Output the [X, Y] coordinate of the center of the cell containing the given text.  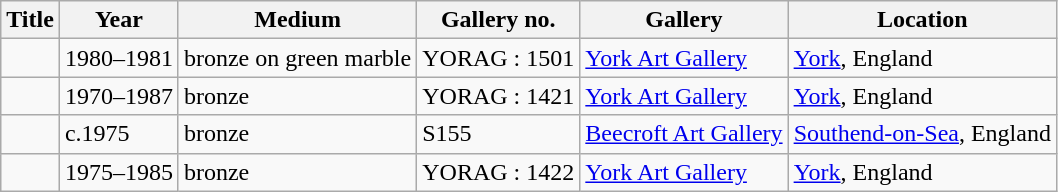
Gallery no. [498, 20]
1980–1981 [118, 58]
Beecroft Art Gallery [684, 134]
c.1975 [118, 134]
1970–1987 [118, 96]
Medium [297, 20]
1975–1985 [118, 172]
YORAG : 1421 [498, 96]
S155 [498, 134]
Southend-on-Sea, England [922, 134]
Gallery [684, 20]
Year [118, 20]
YORAG : 1501 [498, 58]
YORAG : 1422 [498, 172]
bronze on green marble [297, 58]
Title [30, 20]
Location [922, 20]
